Find where the given text appears and provide that cell's center as [X, Y] coordinate. 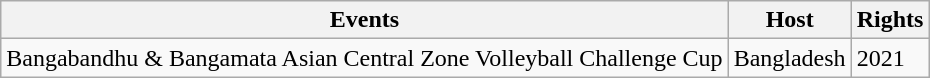
Bangabandhu & Bangamata Asian Central Zone Volleyball Challenge Cup [364, 58]
2021 [890, 58]
Host [790, 20]
Rights [890, 20]
Bangladesh [790, 58]
Events [364, 20]
